Provide the (X, Y) coordinate of the cell's center where the given text is located.  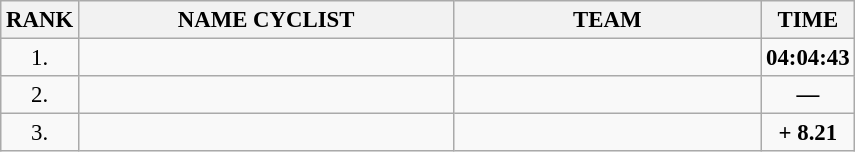
2. (40, 95)
04:04:43 (808, 58)
RANK (40, 20)
TIME (808, 20)
1. (40, 58)
3. (40, 133)
— (808, 95)
TEAM (608, 20)
NAME CYCLIST (266, 20)
+ 8.21 (808, 133)
